Scan for the cell matching the given text and deliver its [x, y] coordinate at center. 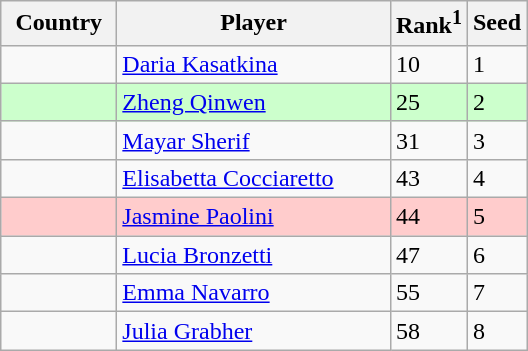
Player [254, 24]
8 [496, 331]
58 [428, 331]
6 [496, 255]
25 [428, 102]
7 [496, 293]
Zheng Qinwen [254, 102]
10 [428, 64]
Seed [496, 24]
Rank1 [428, 24]
31 [428, 140]
5 [496, 217]
55 [428, 293]
4 [496, 178]
Lucia Bronzetti [254, 255]
Elisabetta Cocciaretto [254, 178]
Julia Grabher [254, 331]
2 [496, 102]
1 [496, 64]
Emma Navarro [254, 293]
Country [59, 24]
Mayar Sherif [254, 140]
3 [496, 140]
Jasmine Paolini [254, 217]
43 [428, 178]
44 [428, 217]
Daria Kasatkina [254, 64]
47 [428, 255]
